For the text-containing cell, return its midpoint in (x, y) coordinate format. 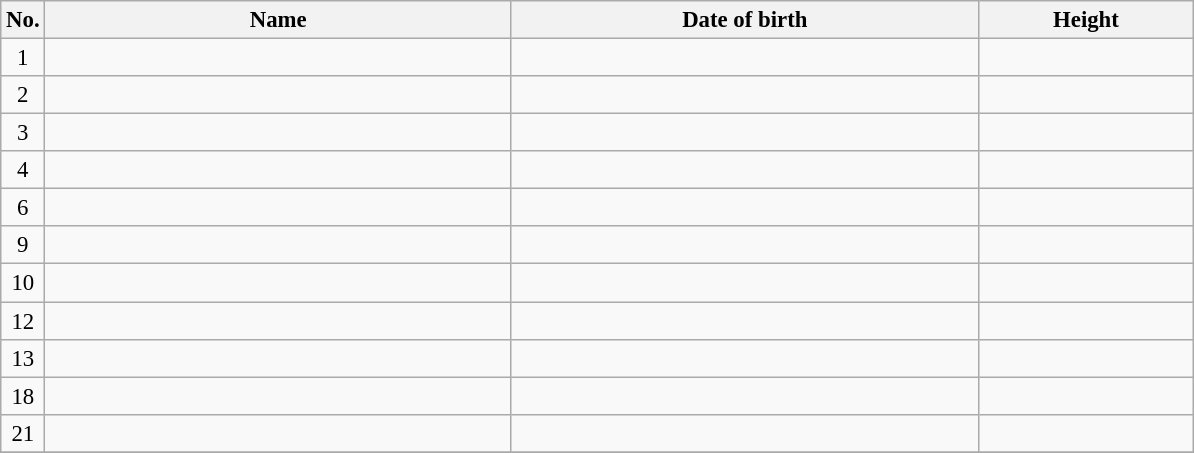
6 (23, 208)
No. (23, 20)
13 (23, 358)
12 (23, 321)
Name (278, 20)
9 (23, 245)
10 (23, 283)
3 (23, 133)
4 (23, 170)
Date of birth (744, 20)
1 (23, 58)
Height (1086, 20)
18 (23, 396)
2 (23, 95)
21 (23, 433)
